Scan for the cell matching the given text and deliver its (X, Y) coordinate at center. 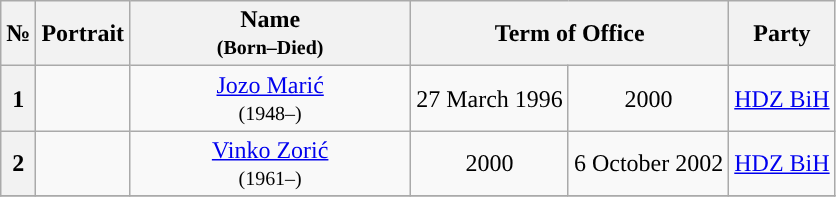
Name(Born–Died) (270, 34)
Portrait (83, 34)
1 (18, 98)
Party (782, 34)
Jozo Marić(1948–) (270, 98)
Term of Office (570, 34)
№ (18, 34)
Vinko Zorić(1961–) (270, 164)
27 March 1996 (490, 98)
2 (18, 164)
6 October 2002 (648, 164)
